Locate the cell with the specified text and output its (x, y) center coordinate. 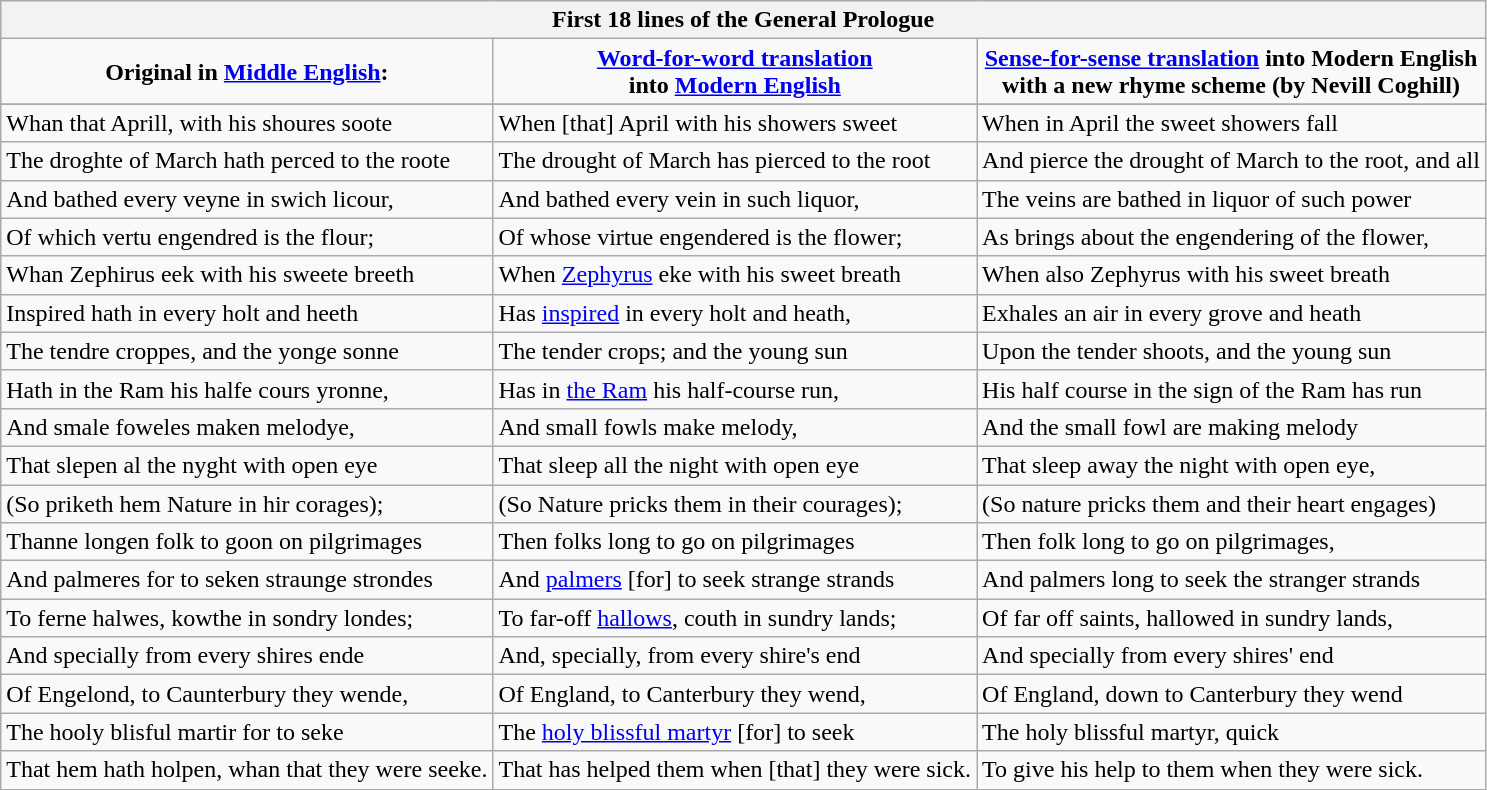
Of far off saints, hallowed in sundry lands, (1232, 618)
The tender crops; and the young sun (735, 351)
The holy blissful martyr, quick (1232, 732)
The hooly blisful martir for to seke (247, 732)
Thanne longen folk to goon on pilgrimages (247, 542)
Then folks long to go on pilgrimages (735, 542)
The droghte of March hath perced to the roote (247, 161)
Of which vertu engendred is the flour; (247, 237)
His half course in the sign of the Ram has run (1232, 389)
To ferne halwes, kowthe in sondry londes; (247, 618)
And the small fowl are making melody (1232, 427)
And smale foweles maken melodye, (247, 427)
Exhales an air in every grove and heath (1232, 313)
And palmers long to seek the stranger strands (1232, 580)
And bathed every veyne in swich licour, (247, 199)
Of Engelond, to Caunterbury they wende, (247, 694)
When also Zephyrus with his sweet breath (1232, 275)
And, specially, from every shire's end (735, 656)
The veins are bathed in liquor of such power (1232, 199)
And specially from every shires' end (1232, 656)
That sleep away the night with open eye, (1232, 465)
And small fowls make melody, (735, 427)
Hath in the Ram his halfe cours yronne, (247, 389)
To give his help to them when they were sick. (1232, 770)
(So priketh hem Nature in hir corages); (247, 503)
Has inspired in every holt and heath, (735, 313)
Has in the Ram his half-course run, (735, 389)
That sleep all the night with open eye (735, 465)
When Zephyrus eke with his sweet breath (735, 275)
Of England, down to Canterbury they wend (1232, 694)
Sense-for-sense translation into Modern English with a new rhyme scheme (by Nevill Coghill) (1232, 72)
Inspired hath in every holt and heeth (247, 313)
And specially from every shires ende (247, 656)
And bathed every vein in such liquor, (735, 199)
That hem hath holpen, whan that they were seeke. (247, 770)
When [that] April with his showers sweet (735, 123)
Then folk long to go on pilgrimages, (1232, 542)
The drought of March has pierced to the root (735, 161)
Original in Middle English: (247, 72)
And pierce the drought of March to the root, and all (1232, 161)
And palmers [for] to seek strange strands (735, 580)
The holy blissful martyr [for] to seek (735, 732)
That slepen al the nyght with open eye (247, 465)
That has helped them when [that] they were sick. (735, 770)
As brings about the engendering of the flower, (1232, 237)
Whan Zephirus eek with his sweete breeth (247, 275)
Upon the tender shoots, and the young sun (1232, 351)
(So Nature pricks them in their courages); (735, 503)
Word-for-word translation into Modern English (735, 72)
Whan that Aprill, with his shoures soote (247, 123)
When in April the sweet showers fall (1232, 123)
The tendre croppes, and the yonge sonne (247, 351)
And palmeres for to seken straunge strondes (247, 580)
Of whose virtue engendered is the flower; (735, 237)
Of England, to Canterbury they wend, (735, 694)
(So nature pricks them and their heart engages) (1232, 503)
To far-off hallows, couth in sundry lands; (735, 618)
First 18 lines of the General Prologue (744, 20)
